Return the (X, Y) coordinate for the center point of the cell that contains the specified text.  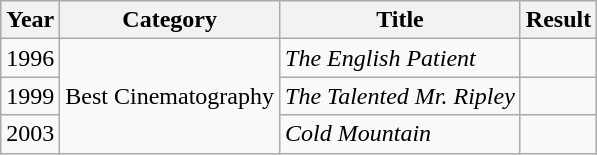
1996 (30, 58)
Result (558, 20)
Title (400, 20)
2003 (30, 134)
Year (30, 20)
1999 (30, 96)
Category (170, 20)
Best Cinematography (170, 96)
The English Patient (400, 58)
The Talented Mr. Ripley (400, 96)
Cold Mountain (400, 134)
